Locate the cell with the specified text and output its [X, Y] center coordinate. 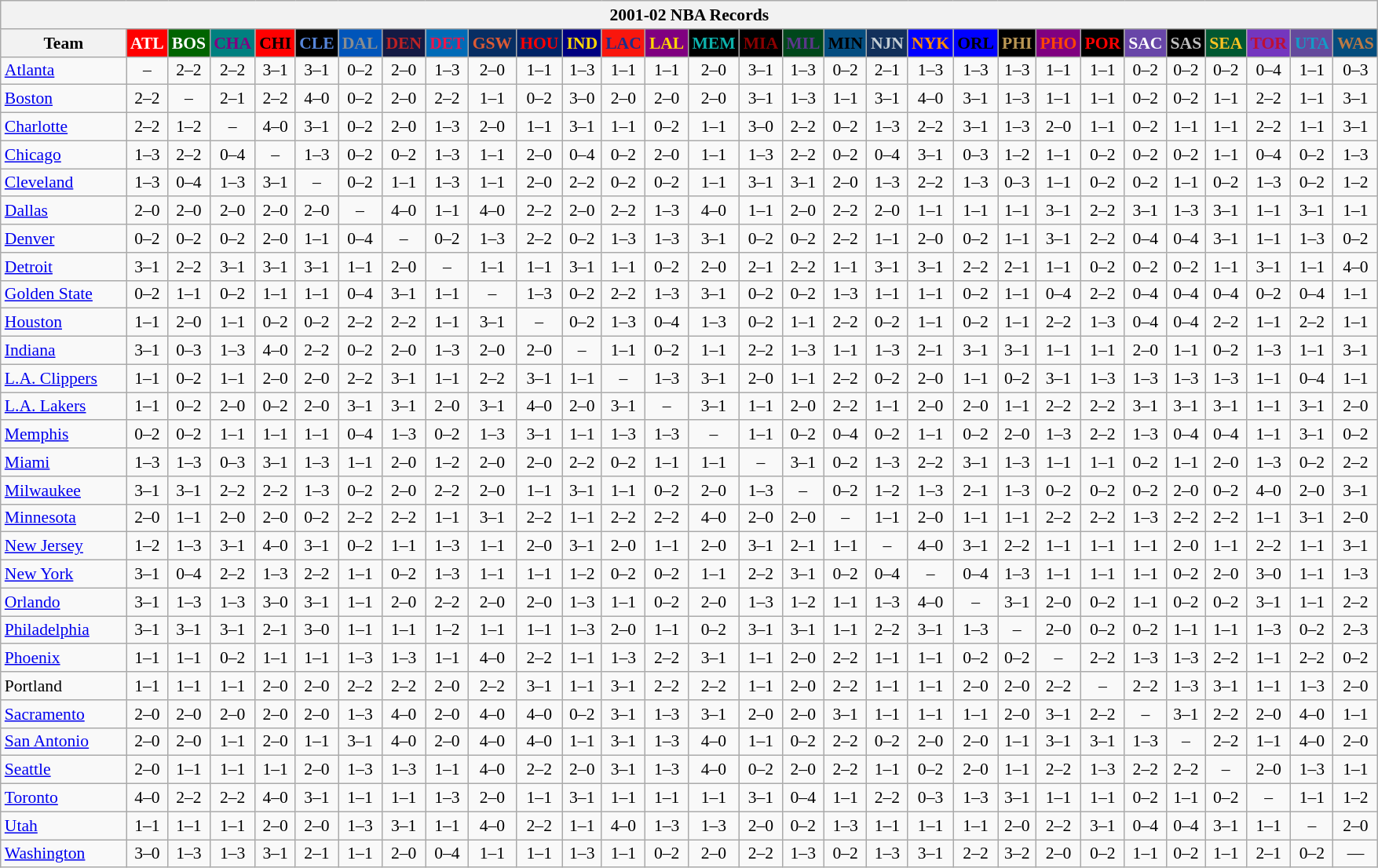
POR [1102, 43]
MIN [845, 43]
LAL [667, 43]
New Jersey [64, 546]
Philadelphia [64, 630]
Dallas [64, 211]
Toronto [64, 798]
Minnesota [64, 518]
2001-02 NBA Records [689, 15]
ORL [975, 43]
Chicago [64, 155]
GSW [493, 43]
SEA [1226, 43]
Boston [64, 99]
L.A. Clippers [64, 378]
Charlotte [64, 127]
Phoenix [64, 658]
DET [448, 43]
CHI [275, 43]
DEN [404, 43]
MEM [713, 43]
IND [582, 43]
MIL [802, 43]
SAS [1186, 43]
PHO [1058, 43]
Washington [64, 854]
NJN [887, 43]
PHI [1018, 43]
Memphis [64, 435]
NYK [930, 43]
MIA [761, 43]
Detroit [64, 267]
BOS [188, 43]
Golden State [64, 294]
HOU [539, 43]
Cleveland [64, 183]
— [1355, 854]
Miami [64, 462]
Portland [64, 686]
Indiana [64, 351]
L.A. Lakers [64, 407]
Seattle [64, 770]
UTA [1312, 43]
3–2 [1018, 854]
DAL [360, 43]
LAC [623, 43]
Team [64, 43]
Orlando [64, 602]
New York [64, 574]
ATL [148, 43]
Utah [64, 826]
Atlanta [64, 71]
2–3 [1355, 630]
Houston [64, 323]
Denver [64, 239]
CHA [232, 43]
Sacramento [64, 714]
TOR [1269, 43]
CLE [317, 43]
San Antonio [64, 742]
SAC [1145, 43]
Milwaukee [64, 491]
WAS [1355, 43]
